Pinpoint the cell where the given text exists, returning its [X, Y] midpoint coordinate. 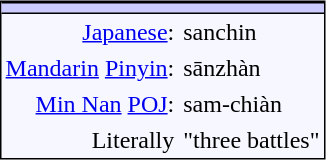
sanchin [252, 32]
Min Nan POJ: [90, 104]
"three battles" [252, 140]
sānzhàn [252, 68]
Japanese: [90, 32]
Mandarin Pinyin: [90, 68]
sam-chiàn [252, 104]
Literally [90, 140]
